Return [X, Y] of the center of cell containing provided text 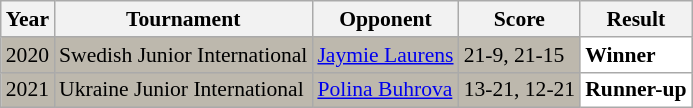
Ukraine Junior International [183, 90]
Result [636, 19]
Jaymie Laurens [385, 55]
2020 [28, 55]
Winner [636, 55]
Polina Buhrova [385, 90]
13-21, 12-21 [520, 90]
Opponent [385, 19]
Score [520, 19]
Swedish Junior International [183, 55]
Year [28, 19]
2021 [28, 90]
Tournament [183, 19]
21-9, 21-15 [520, 55]
Runner-up [636, 90]
